Identify which cell holds the provided text, then report its [X, Y] central coordinate. 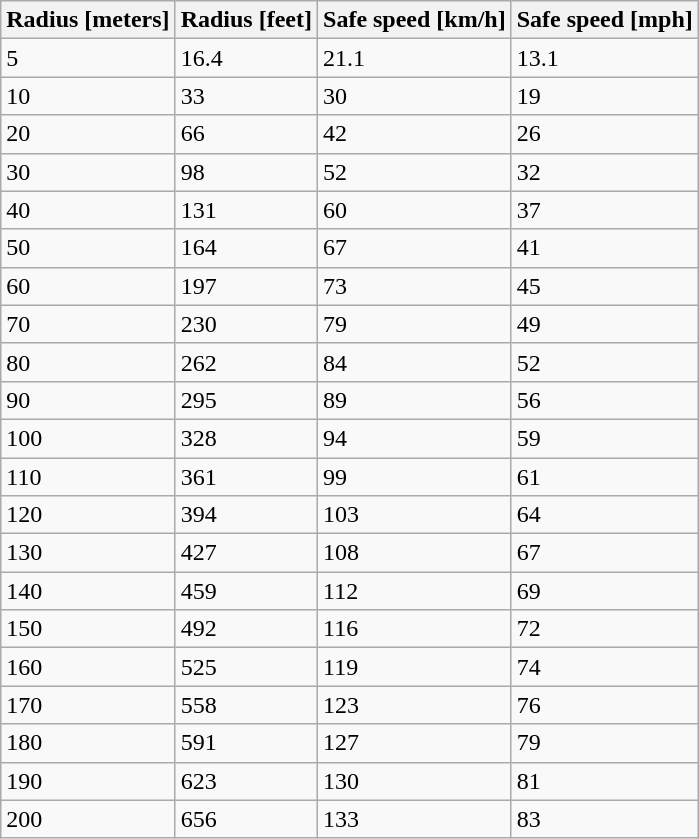
120 [88, 515]
123 [415, 705]
170 [88, 705]
110 [88, 477]
70 [88, 324]
76 [604, 705]
160 [88, 667]
112 [415, 591]
180 [88, 743]
50 [88, 248]
394 [246, 515]
74 [604, 667]
49 [604, 324]
89 [415, 400]
56 [604, 400]
40 [88, 210]
656 [246, 819]
140 [88, 591]
197 [246, 286]
80 [88, 362]
26 [604, 134]
459 [246, 591]
72 [604, 629]
64 [604, 515]
164 [246, 248]
84 [415, 362]
42 [415, 134]
Safe speed [mph] [604, 20]
591 [246, 743]
116 [415, 629]
Safe speed [km/h] [415, 20]
525 [246, 667]
21.1 [415, 58]
262 [246, 362]
98 [246, 172]
41 [604, 248]
Radius [meters] [88, 20]
131 [246, 210]
13.1 [604, 58]
150 [88, 629]
94 [415, 438]
133 [415, 819]
37 [604, 210]
558 [246, 705]
61 [604, 477]
328 [246, 438]
33 [246, 96]
10 [88, 96]
5 [88, 58]
361 [246, 477]
492 [246, 629]
Radius [feet] [246, 20]
90 [88, 400]
230 [246, 324]
108 [415, 553]
66 [246, 134]
59 [604, 438]
119 [415, 667]
100 [88, 438]
295 [246, 400]
16.4 [246, 58]
190 [88, 781]
73 [415, 286]
83 [604, 819]
19 [604, 96]
32 [604, 172]
20 [88, 134]
623 [246, 781]
427 [246, 553]
69 [604, 591]
103 [415, 515]
99 [415, 477]
200 [88, 819]
81 [604, 781]
127 [415, 743]
45 [604, 286]
